Return the (X, Y) coordinate for the center point of the cell that contains the specified text.  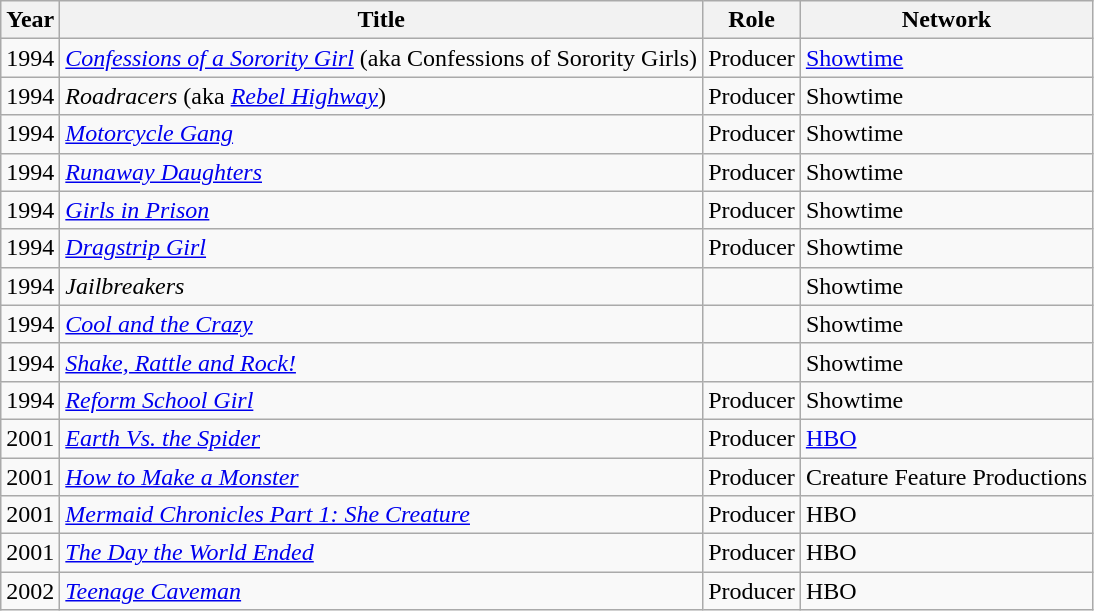
The Day the World Ended (382, 553)
Creature Feature Productions (946, 477)
Confessions of a Sorority Girl (aka Confessions of Sorority Girls) (382, 58)
Cool and the Crazy (382, 324)
Girls in Prison (382, 210)
Year (30, 20)
Teenage Caveman (382, 591)
Earth Vs. the Spider (382, 438)
Network (946, 20)
Dragstrip Girl (382, 248)
2002 (30, 591)
Jailbreakers (382, 286)
Role (752, 20)
Mermaid Chronicles Part 1: She Creature (382, 515)
Title (382, 20)
Reform School Girl (382, 400)
Shake, Rattle and Rock! (382, 362)
Roadracers (aka Rebel Highway) (382, 96)
How to Make a Monster (382, 477)
Motorcycle Gang (382, 134)
Runaway Daughters (382, 172)
